Output the (X, Y) coordinate of the center of the cell containing the given text.  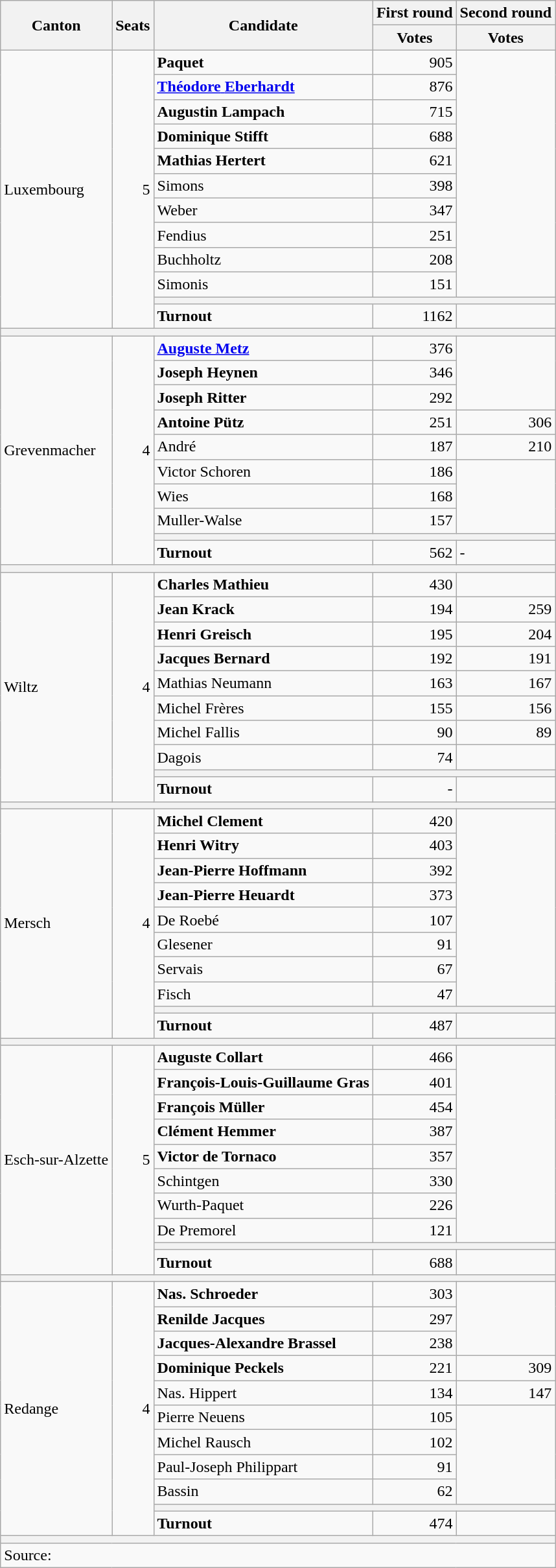
Esch-sur-Alzette (56, 1160)
Théodore Eberhardt (263, 87)
Joseph Ritter (263, 398)
Henri Greisch (263, 634)
Jean-Pierre Heuardt (263, 895)
Charles Mathieu (263, 584)
357 (415, 1156)
Candidate (263, 25)
303 (415, 1294)
Jean-Pierre Hoffmann (263, 870)
89 (505, 733)
François-Louis-Guillaume Gras (263, 1082)
Buchholtz (263, 259)
191 (505, 659)
47 (415, 994)
Grevenmacher (56, 451)
163 (415, 683)
1162 (415, 316)
297 (415, 1318)
François Müller (263, 1107)
Paquet (263, 62)
Victor de Tornaco (263, 1156)
Augustin Lampach (263, 112)
De Premorel (263, 1230)
Jacques Bernard (263, 659)
168 (415, 496)
Second round (505, 13)
Muller-Walse (263, 521)
Simonis (263, 284)
387 (415, 1132)
Joseph Heynen (263, 373)
Nas. Schroeder (263, 1294)
Seats (133, 25)
210 (505, 447)
André (263, 447)
Glesener (263, 944)
147 (505, 1393)
134 (415, 1393)
Michel Fallis (263, 733)
454 (415, 1107)
474 (415, 1523)
67 (415, 969)
487 (415, 1026)
Wies (263, 496)
121 (415, 1230)
Nas. Hippert (263, 1393)
292 (415, 398)
Redange (56, 1408)
Michel Rausch (263, 1442)
Jean Krack (263, 609)
194 (415, 609)
155 (415, 708)
Pierre Neuens (263, 1418)
Renilde Jacques (263, 1318)
74 (415, 757)
Mathias Neumann (263, 683)
621 (415, 161)
Source: (278, 1555)
376 (415, 348)
Mathias Hertert (263, 161)
373 (415, 895)
208 (415, 259)
309 (505, 1368)
401 (415, 1082)
Dominique Peckels (263, 1368)
259 (505, 609)
Schintgen (263, 1181)
Wurth-Paquet (263, 1206)
157 (415, 521)
876 (415, 87)
167 (505, 683)
221 (415, 1368)
330 (415, 1181)
Mersch (56, 923)
156 (505, 708)
Wiltz (56, 687)
186 (415, 471)
905 (415, 62)
Antoine Pütz (263, 422)
Bassin (263, 1491)
238 (415, 1344)
Dagois (263, 757)
715 (415, 112)
Michel Clement (263, 821)
562 (415, 552)
466 (415, 1058)
398 (415, 185)
Auguste Metz (263, 348)
Fisch (263, 994)
187 (415, 447)
Jacques-Alexandre Brassel (263, 1344)
306 (505, 422)
90 (415, 733)
195 (415, 634)
Dominique Stifft (263, 136)
First round (415, 13)
62 (415, 1491)
151 (415, 284)
Victor Schoren (263, 471)
Michel Frères (263, 708)
Paul-Joseph Philippart (263, 1467)
Henri Witry (263, 846)
Weber (263, 210)
226 (415, 1206)
Luxembourg (56, 189)
420 (415, 821)
107 (415, 920)
Canton (56, 25)
Fendius (263, 235)
Servais (263, 969)
192 (415, 659)
403 (415, 846)
102 (415, 1442)
Simons (263, 185)
Auguste Collart (263, 1058)
430 (415, 584)
De Roebé (263, 920)
347 (415, 210)
346 (415, 373)
Clément Hemmer (263, 1132)
392 (415, 870)
204 (505, 634)
105 (415, 1418)
